Scan for the cell matching the given text and deliver its [x, y] coordinate at center. 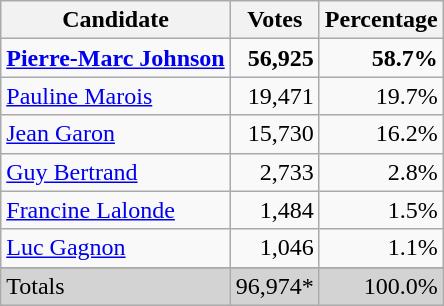
56,925 [274, 58]
15,730 [274, 134]
96,974* [274, 286]
1,046 [274, 248]
Pauline Marois [116, 96]
58.7% [381, 58]
16.2% [381, 134]
Votes [274, 20]
Candidate [116, 20]
19,471 [274, 96]
2.8% [381, 172]
Francine Lalonde [116, 210]
19.7% [381, 96]
Luc Gagnon [116, 248]
100.0% [381, 286]
1.1% [381, 248]
1.5% [381, 210]
1,484 [274, 210]
Percentage [381, 20]
Jean Garon [116, 134]
2,733 [274, 172]
Pierre-Marc Johnson [116, 58]
Totals [116, 286]
Guy Bertrand [116, 172]
